Output the (X, Y) coordinate of the center of the cell containing the given text.  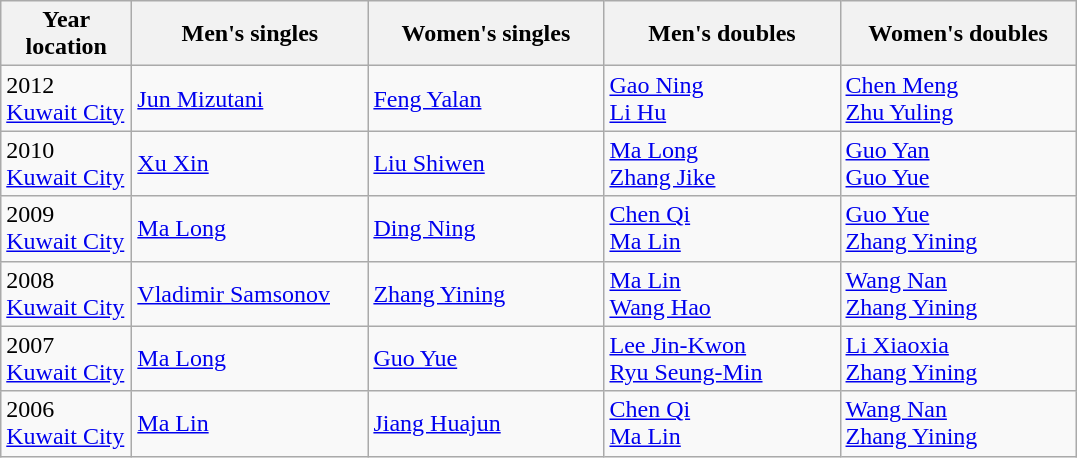
Gao Ning Li Hu (722, 98)
2006 Kuwait City (66, 424)
2012 Kuwait City (66, 98)
2010 Kuwait City (66, 164)
Men's doubles (722, 34)
Guo Yue Zhang Yining (958, 228)
Vladimir Samsonov (250, 294)
Liu Shiwen (486, 164)
Year location (66, 34)
2008 Kuwait City (66, 294)
Women's doubles (958, 34)
Jun Mizutani (250, 98)
Men's singles (250, 34)
Ding Ning (486, 228)
Guo Yan Guo Yue (958, 164)
Xu Xin (250, 164)
Feng Yalan (486, 98)
Guo Yue (486, 358)
2007 Kuwait City (66, 358)
Zhang Yining (486, 294)
Lee Jin-Kwon Ryu Seung-Min (722, 358)
Ma Lin Wang Hao (722, 294)
Chen Meng Zhu Yuling (958, 98)
Li Xiaoxia Zhang Yining (958, 358)
Women's singles (486, 34)
Ma Lin (250, 424)
2009 Kuwait City (66, 228)
Jiang Huajun (486, 424)
Ma Long Zhang Jike (722, 164)
